Identify which cell holds the provided text, then report its [x, y] central coordinate. 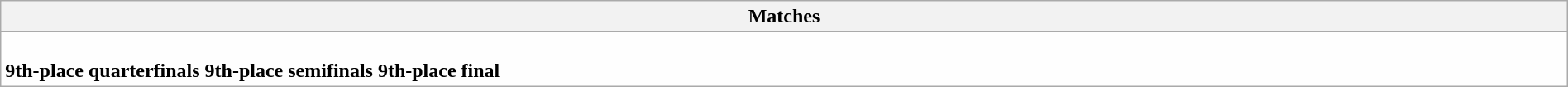
9th-place quarterfinals 9th-place semifinals 9th-place final [784, 60]
Matches [784, 17]
